Find where the given text appears and provide that cell's center as (X, Y) coordinate. 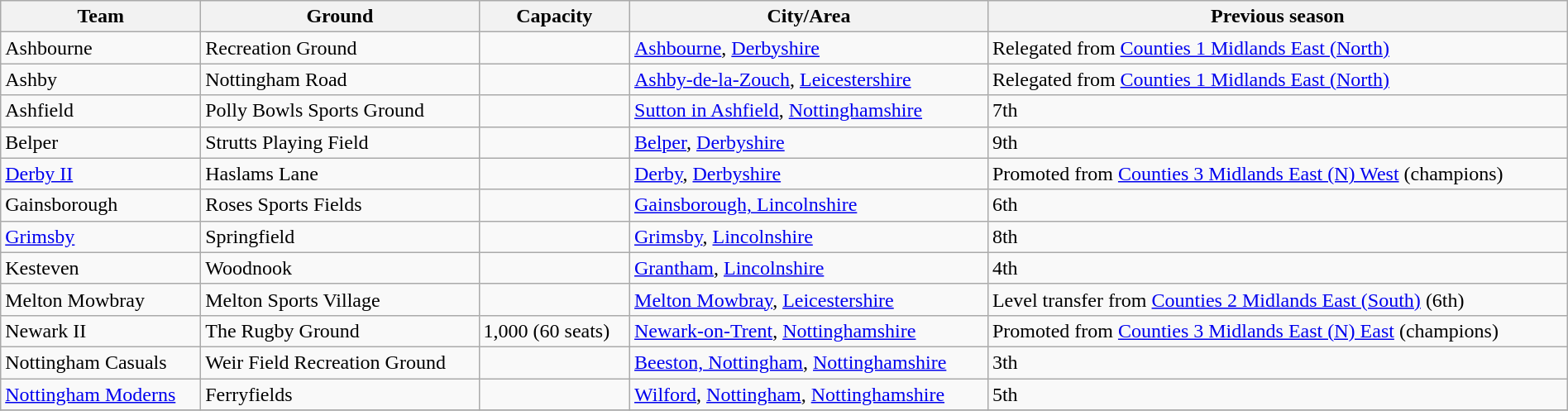
5th (1277, 394)
Newark II (101, 331)
Wilford, Nottingham, Nottinghamshire (809, 394)
Derby, Derbyshire (809, 174)
Ashfield (101, 111)
1,000 (60 seats) (554, 331)
3th (1277, 362)
Ground (340, 17)
Polly Bowls Sports Ground (340, 111)
Promoted from Counties 3 Midlands East (N) East (champions) (1277, 331)
Belper, Derbyshire (809, 142)
Belper (101, 142)
Nottingham Moderns (101, 394)
Newark-on-Trent, Nottinghamshire (809, 331)
Capacity (554, 17)
Woodnook (340, 268)
Melton Mowbray, Leicestershire (809, 299)
Sutton in Ashfield, Nottinghamshire (809, 111)
Nottingham Casuals (101, 362)
9th (1277, 142)
Haslams Lane (340, 174)
Ashby-de-la-Zouch, Leicestershire (809, 79)
Gainsborough, Lincolnshire (809, 205)
Grimsby (101, 237)
Beeston, Nottingham, Nottinghamshire (809, 362)
Ashbourne, Derbyshire (809, 48)
6th (1277, 205)
Previous season (1277, 17)
Ferryfields (340, 394)
Ashbourne (101, 48)
Kesteven (101, 268)
Ashby (101, 79)
The Rugby Ground (340, 331)
8th (1277, 237)
Melton Mowbray (101, 299)
Gainsborough (101, 205)
City/Area (809, 17)
Roses Sports Fields (340, 205)
4th (1277, 268)
Derby II (101, 174)
Melton Sports Village (340, 299)
Promoted from Counties 3 Midlands East (N) West (champions) (1277, 174)
7th (1277, 111)
Nottingham Road (340, 79)
Recreation Ground (340, 48)
Strutts Playing Field (340, 142)
Grantham, Lincolnshire (809, 268)
Grimsby, Lincolnshire (809, 237)
Weir Field Recreation Ground (340, 362)
Level transfer from Counties 2 Midlands East (South) (6th) (1277, 299)
Springfield (340, 237)
Team (101, 17)
